For the text-containing cell, return its midpoint in [X, Y] coordinate format. 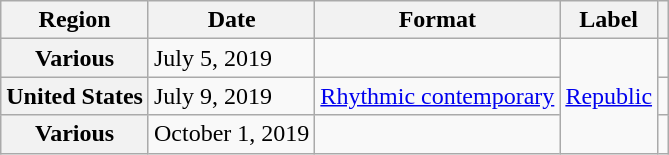
July 9, 2019 [231, 96]
Rhythmic contemporary [438, 96]
July 5, 2019 [231, 58]
Format [438, 20]
Label [609, 20]
October 1, 2019 [231, 134]
Date [231, 20]
Region [75, 20]
Republic [609, 96]
United States [75, 96]
